From the cell containing the given text, extract its center point as [X, Y] coordinate. 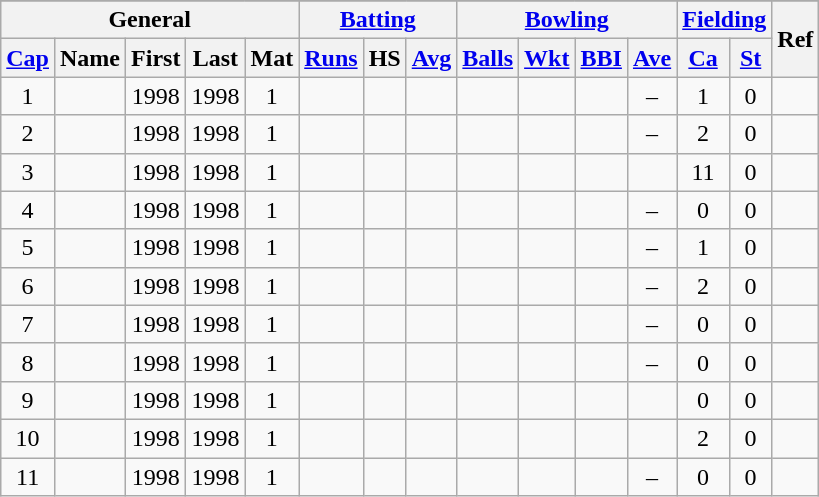
St [750, 58]
Mat [272, 58]
Runs [331, 58]
6 [28, 286]
Bowling [567, 20]
Ca [704, 58]
HS [384, 58]
Balls [488, 58]
Ref [796, 39]
Avg [432, 58]
Wkt [547, 58]
Batting [378, 20]
Fielding [724, 20]
7 [28, 324]
First [156, 58]
Last [216, 58]
Cap [28, 58]
BBI [601, 58]
Ave [652, 58]
4 [28, 210]
3 [28, 172]
General [150, 20]
8 [28, 362]
Name [90, 58]
5 [28, 248]
9 [28, 400]
10 [28, 438]
